Scan for the cell matching the given text and deliver its (x, y) coordinate at center. 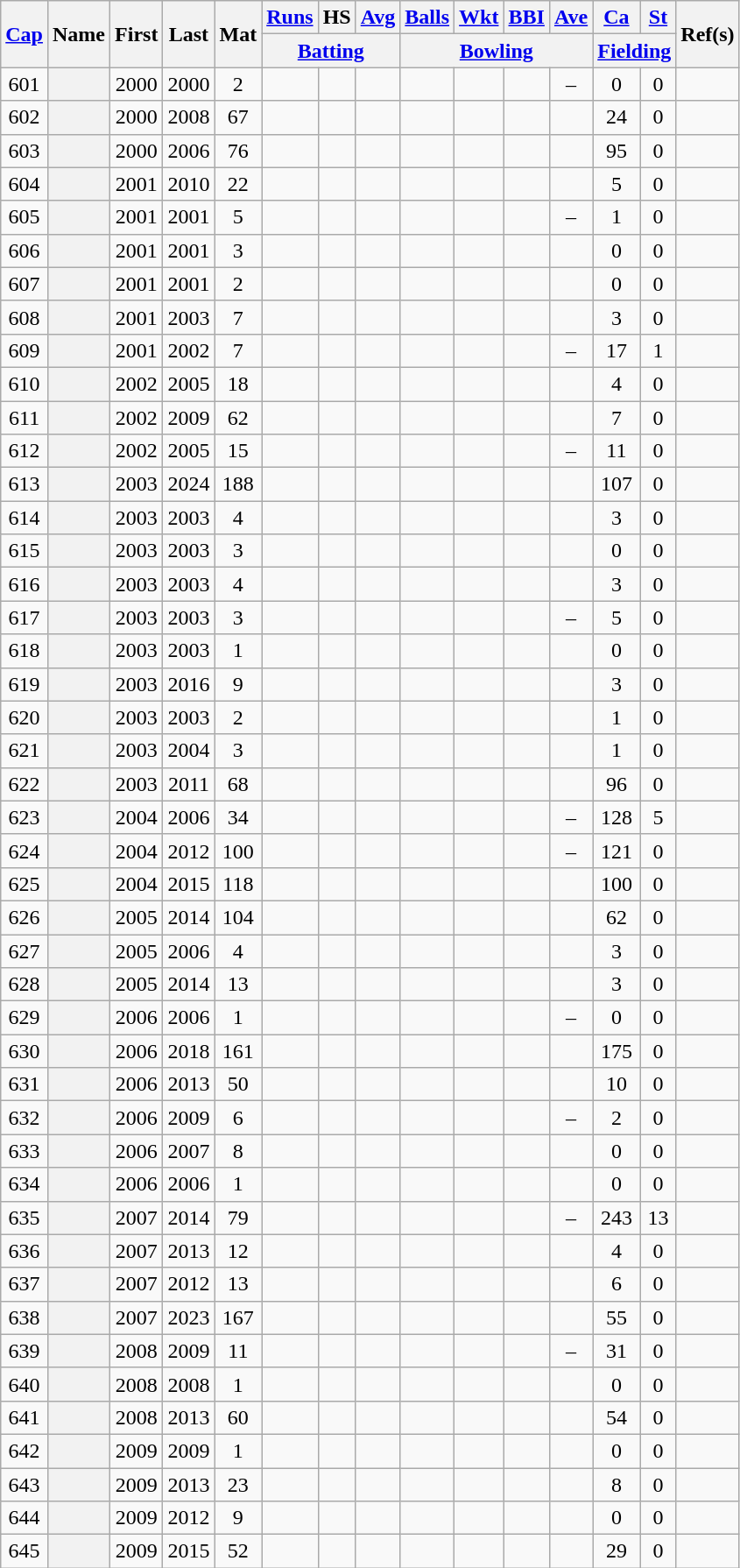
161 (238, 1051)
620 (25, 717)
Runs (290, 18)
52 (238, 1551)
95 (617, 151)
54 (617, 1417)
2010 (189, 184)
34 (238, 817)
601 (25, 84)
188 (238, 484)
642 (25, 1451)
619 (25, 684)
128 (617, 817)
Cap (25, 34)
613 (25, 484)
2023 (189, 1317)
2016 (189, 684)
634 (25, 1184)
609 (25, 350)
633 (25, 1151)
637 (25, 1284)
96 (617, 784)
631 (25, 1084)
79 (238, 1218)
BBI (526, 18)
HS (336, 18)
121 (617, 851)
175 (617, 1051)
17 (617, 350)
Balls (427, 18)
67 (238, 117)
29 (617, 1551)
22 (238, 184)
604 (25, 184)
641 (25, 1417)
623 (25, 817)
Ref(s) (708, 34)
2024 (189, 484)
St (659, 18)
621 (25, 751)
617 (25, 618)
Wkt (479, 18)
635 (25, 1218)
12 (238, 1251)
Fielding (634, 51)
618 (25, 651)
Mat (238, 34)
626 (25, 917)
638 (25, 1317)
18 (238, 384)
603 (25, 151)
76 (238, 151)
610 (25, 384)
627 (25, 950)
Ca (617, 18)
640 (25, 1384)
50 (238, 1084)
607 (25, 284)
10 (617, 1084)
2011 (189, 784)
68 (238, 784)
639 (25, 1351)
645 (25, 1551)
First (137, 34)
605 (25, 217)
608 (25, 317)
107 (617, 484)
636 (25, 1251)
622 (25, 784)
624 (25, 851)
167 (238, 1317)
615 (25, 551)
606 (25, 251)
118 (238, 884)
243 (617, 1218)
15 (238, 451)
632 (25, 1118)
630 (25, 1051)
Name (79, 34)
55 (617, 1317)
628 (25, 985)
629 (25, 1018)
611 (25, 418)
31 (617, 1351)
Avg (378, 18)
643 (25, 1485)
Bowling (497, 51)
60 (238, 1417)
Batting (331, 51)
614 (25, 518)
625 (25, 884)
24 (617, 117)
616 (25, 584)
Last (189, 34)
612 (25, 451)
602 (25, 117)
23 (238, 1485)
Ave (571, 18)
644 (25, 1518)
2018 (189, 1051)
104 (238, 917)
